Return [X, Y] of the center of cell containing provided text 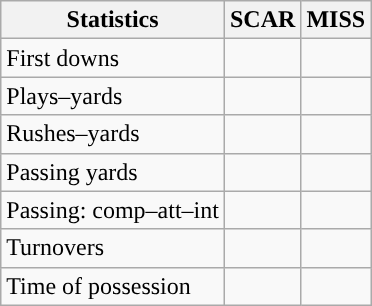
Passing: comp–att–int [113, 210]
MISS [336, 20]
Statistics [113, 20]
SCAR [262, 20]
Plays–yards [113, 96]
First downs [113, 58]
Turnovers [113, 248]
Time of possession [113, 286]
Rushes–yards [113, 134]
Passing yards [113, 172]
